Extract the [X, Y] coordinate from the center of the cell holding the provided text.  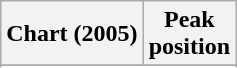
Peak position [189, 34]
Chart (2005) [72, 34]
